Return [X, Y] of the center of cell containing provided text 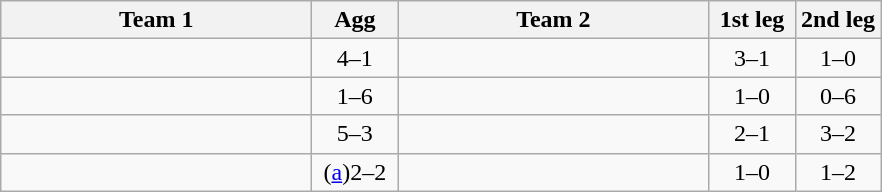
5–3 [355, 134]
0–6 [838, 96]
2–1 [752, 134]
3–2 [838, 134]
(a)2–2 [355, 172]
1–6 [355, 96]
3–1 [752, 58]
Team 1 [156, 20]
Agg [355, 20]
4–1 [355, 58]
2nd leg [838, 20]
1st leg [752, 20]
Team 2 [554, 20]
1–2 [838, 172]
